From the cell containing the given text, extract its center point as (x, y) coordinate. 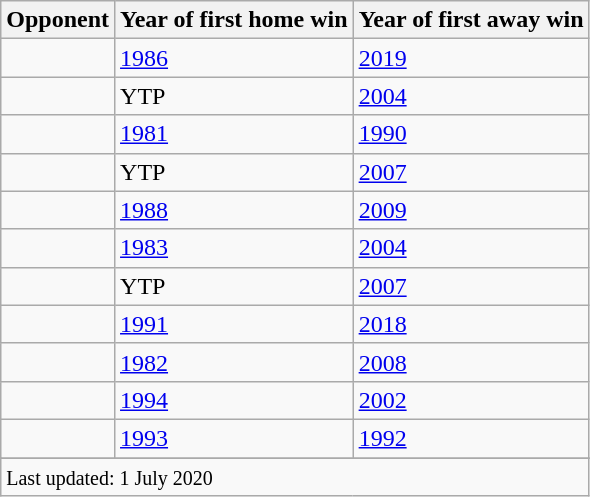
Year of first home win (234, 20)
2008 (471, 362)
1993 (234, 438)
2002 (471, 400)
1990 (471, 134)
2009 (471, 210)
2018 (471, 324)
2019 (471, 58)
Last updated: 1 July 2020 (295, 477)
1991 (234, 324)
1982 (234, 362)
1983 (234, 248)
Opponent (58, 20)
Year of first away win (471, 20)
1994 (234, 400)
1981 (234, 134)
1988 (234, 210)
1986 (234, 58)
1992 (471, 438)
